From the cell containing the given text, extract its center point as [X, Y] coordinate. 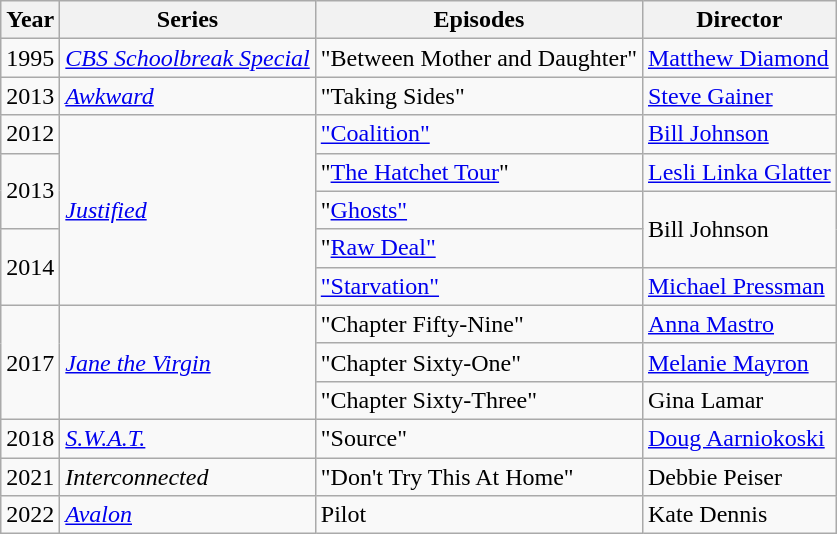
Awkward [188, 96]
"Between Mother and Daughter" [478, 58]
2017 [30, 362]
Gina Lamar [739, 400]
Steve Gainer [739, 96]
"Don't Try This At Home" [478, 477]
2018 [30, 438]
Director [739, 20]
Melanie Mayron [739, 362]
Interconnected [188, 477]
Lesli Linka Glatter [739, 172]
Kate Dennis [739, 515]
"Source" [478, 438]
"Chapter Sixty-Three" [478, 400]
Justified [188, 210]
"Chapter Fifty-Nine" [478, 324]
CBS Schoolbreak Special [188, 58]
"Taking Sides" [478, 96]
"Starvation" [478, 286]
"Raw Deal" [478, 248]
Debbie Peiser [739, 477]
Pilot [478, 515]
"Coalition" [478, 134]
2012 [30, 134]
Doug Aarniokoski [739, 438]
Anna Mastro [739, 324]
Year [30, 20]
1995 [30, 58]
Episodes [478, 20]
S.W.A.T. [188, 438]
2021 [30, 477]
2014 [30, 267]
"Ghosts" [478, 210]
Series [188, 20]
Michael Pressman [739, 286]
"The Hatchet Tour" [478, 172]
Avalon [188, 515]
2022 [30, 515]
Matthew Diamond [739, 58]
Jane the Virgin [188, 362]
"Chapter Sixty-One" [478, 362]
